Search for the cell housing the specified text and yield its [x, y] center coordinate. 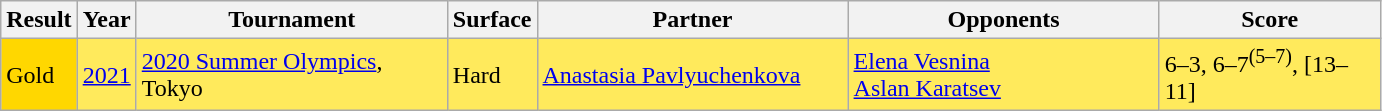
Partner [692, 20]
Result [39, 20]
Score [1270, 20]
2020 Summer Olympics, Tokyo [292, 75]
6–3, 6–7(5–7), [13–11] [1270, 75]
Year [106, 20]
Anastasia Pavlyuchenkova [692, 75]
Elena Vesnina Aslan Karatsev [1004, 75]
Hard [492, 75]
2021 [106, 75]
Tournament [292, 20]
Gold [39, 75]
Opponents [1004, 20]
Surface [492, 20]
